Pinpoint the cell where the given text exists, returning its [X, Y] midpoint coordinate. 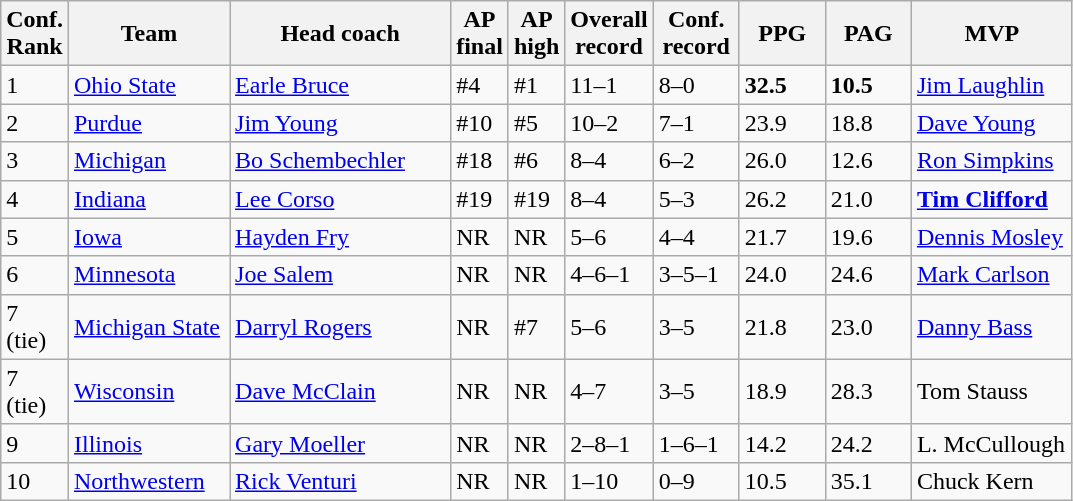
#10 [480, 123]
#7 [536, 326]
4–6–1 [609, 275]
Purdue [148, 123]
AP final [480, 34]
21.7 [782, 237]
Mark Carlson [992, 275]
23.9 [782, 123]
6 [35, 275]
4 [35, 199]
Gary Moeller [340, 443]
2–8–1 [609, 443]
0–9 [696, 481]
23.0 [868, 326]
Rick Venturi [340, 481]
Northwestern [148, 481]
35.1 [868, 481]
#6 [536, 161]
PPG [782, 34]
Head coach [340, 34]
4–7 [609, 392]
PAG [868, 34]
MVP [992, 34]
AP high [536, 34]
10–2 [609, 123]
19.6 [868, 237]
Darryl Rogers [340, 326]
Bo Schembechler [340, 161]
#5 [536, 123]
#18 [480, 161]
21.0 [868, 199]
Dave Young [992, 123]
Lee Corso [340, 199]
1–10 [609, 481]
11–1 [609, 85]
Hayden Fry [340, 237]
24.6 [868, 275]
Jim Laughlin [992, 85]
Conf. Rank [35, 34]
18.9 [782, 392]
24.2 [868, 443]
7–1 [696, 123]
Jim Young [340, 123]
Tom Stauss [992, 392]
Indiana [148, 199]
Ron Simpkins [992, 161]
Earle Bruce [340, 85]
Michigan State [148, 326]
6–2 [696, 161]
Illinois [148, 443]
4–4 [696, 237]
Michigan [148, 161]
10 [35, 481]
#1 [536, 85]
Dennis Mosley [992, 237]
2 [35, 123]
32.5 [782, 85]
5 [35, 237]
14.2 [782, 443]
Minnesota [148, 275]
Team [148, 34]
24.0 [782, 275]
Joe Salem [340, 275]
8–0 [696, 85]
1–6–1 [696, 443]
Dave McClain [340, 392]
26.2 [782, 199]
Danny Bass [992, 326]
Chuck Kern [992, 481]
Wisconsin [148, 392]
1 [35, 85]
3 [35, 161]
#4 [480, 85]
5–3 [696, 199]
Overall record [609, 34]
Ohio State [148, 85]
Tim Clifford [992, 199]
L. McCullough [992, 443]
21.8 [782, 326]
9 [35, 443]
Conf. record [696, 34]
Iowa [148, 237]
26.0 [782, 161]
28.3 [868, 392]
12.6 [868, 161]
3–5–1 [696, 275]
18.8 [868, 123]
